Return the (X, Y) coordinate for the center point of the cell that contains the specified text.  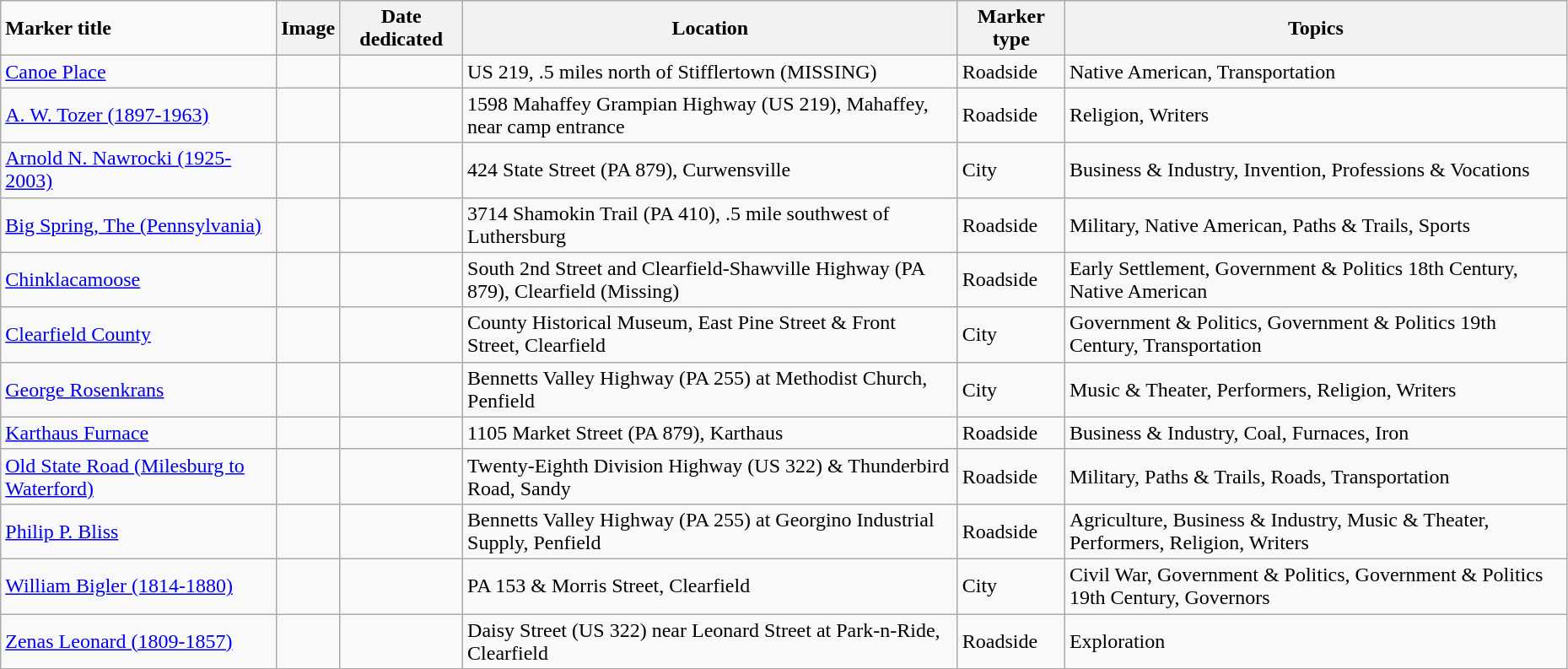
Marker title (138, 29)
Twenty-Eighth Division Highway (US 322) & Thunderbird Road, Sandy (710, 476)
William Bigler (1814-1880) (138, 585)
Native American, Transportation (1316, 72)
Philip P. Bliss (138, 531)
Chinklacamoose (138, 280)
Zenas Leonard (1809-1857) (138, 641)
Marker type (1010, 29)
Business & Industry, Coal, Furnaces, Iron (1316, 433)
Exploration (1316, 641)
1598 Mahaffey Grampian Highway (US 219), Mahaffey, near camp entrance (710, 115)
Bennetts Valley Highway (PA 255) at Georgino Industrial Supply, Penfield (710, 531)
George Rosenkrans (138, 390)
Religion, Writers (1316, 115)
Image (309, 29)
Music & Theater, Performers, Religion, Writers (1316, 390)
Karthaus Furnace (138, 433)
Date dedicated (401, 29)
Military, Paths & Trails, Roads, Transportation (1316, 476)
Business & Industry, Invention, Professions & Vocations (1316, 170)
Civil War, Government & Politics, Government & Politics 19th Century, Governors (1316, 585)
1105 Market Street (PA 879), Karthaus (710, 433)
Arnold N. Nawrocki (1925-2003) (138, 170)
Early Settlement, Government & Politics 18th Century, Native American (1316, 280)
County Historical Museum, East Pine Street & Front Street, Clearfield (710, 334)
Agriculture, Business & Industry, Music & Theater, Performers, Religion, Writers (1316, 531)
Government & Politics, Government & Politics 19th Century, Transportation (1316, 334)
Daisy Street (US 322) near Leonard Street at Park-n-Ride, Clearfield (710, 641)
3714 Shamokin Trail (PA 410), .5 mile southwest of Luthersburg (710, 224)
A. W. Tozer (1897-1963) (138, 115)
424 State Street (PA 879), Curwensville (710, 170)
Location (710, 29)
PA 153 & Morris Street, Clearfield (710, 585)
Military, Native American, Paths & Trails, Sports (1316, 224)
Bennetts Valley Highway (PA 255) at Methodist Church, Penfield (710, 390)
Topics (1316, 29)
Big Spring, The (Pennsylvania) (138, 224)
Clearfield County (138, 334)
South 2nd Street and Clearfield-Shawville Highway (PA 879), Clearfield (Missing) (710, 280)
Old State Road (Milesburg to Waterford) (138, 476)
US 219, .5 miles north of Stifflertown (MISSING) (710, 72)
Canoe Place (138, 72)
